For the text-containing cell, return its midpoint in (x, y) coordinate format. 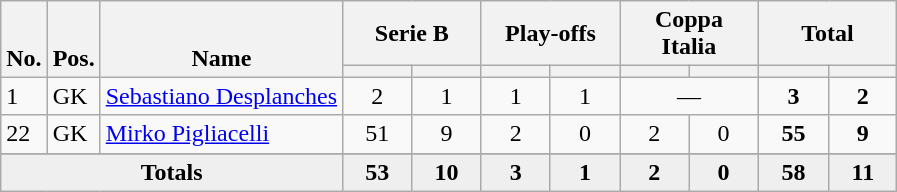
Play-offs (550, 34)
22 (24, 134)
10 (446, 172)
55 (794, 134)
Serie B (412, 34)
Mirko Pigliacelli (221, 134)
Pos. (74, 39)
Name (221, 39)
58 (794, 172)
No. (24, 39)
Coppa Italia (690, 34)
53 (378, 172)
Totals (172, 172)
Total (828, 34)
11 (863, 172)
51 (378, 134)
— (690, 96)
Sebastiano Desplanches (221, 96)
